Pinpoint the cell where the given text exists, returning its [x, y] midpoint coordinate. 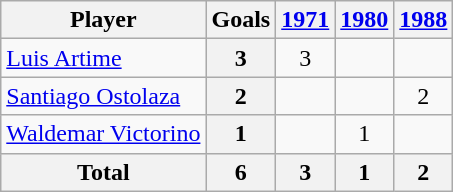
1988 [424, 20]
Player [104, 20]
Luis Artime [104, 58]
1980 [364, 20]
Goals [241, 20]
Total [104, 172]
Santiago Ostolaza [104, 96]
1971 [306, 20]
Waldemar Victorino [104, 134]
6 [241, 172]
